Capture the cell that displays the provided text and extract its (X, Y) central coordinate. 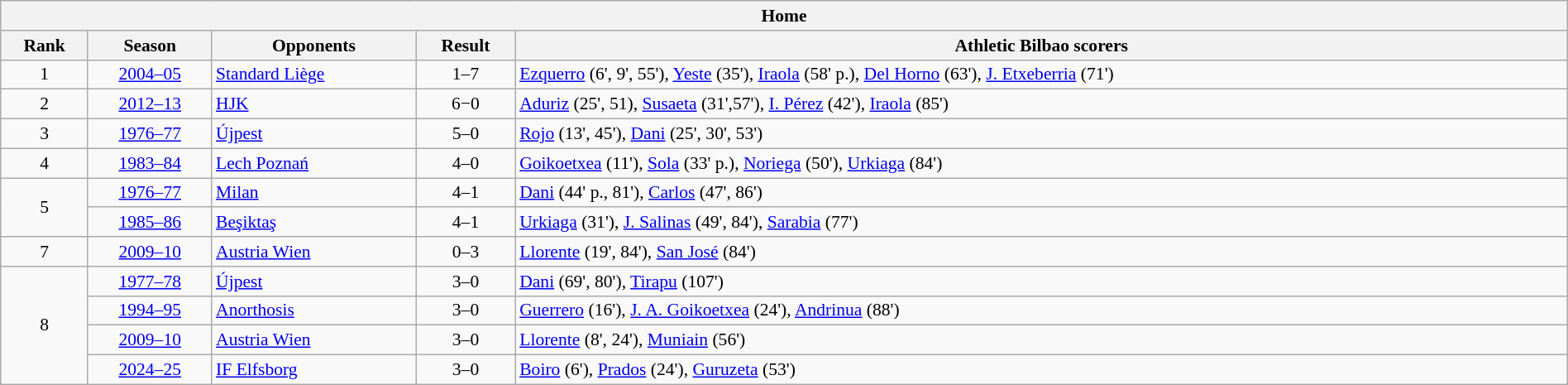
1977–78 (150, 282)
1983–84 (150, 163)
2004–05 (150, 75)
Llorente (19', 84'), San José (84') (1041, 252)
1–7 (466, 75)
0–3 (466, 252)
Lech Poznań (314, 163)
2024–25 (150, 370)
4 (45, 163)
Dani (69', 80'), Tirapu (107') (1041, 282)
Rank (45, 46)
Standard Liège (314, 75)
IF Elfsborg (314, 370)
Season (150, 46)
Milan (314, 193)
Aduriz (25', 51), Susaeta (31',57'), I. Pérez (42'), Iraola (85') (1041, 104)
6−0 (466, 104)
Ezquerro (6', 9', 55'), Yeste (35'), Iraola (58' p.), Del Horno (63'), J. Etxeberria (71') (1041, 75)
2 (45, 104)
Dani (44' p., 81'), Carlos (47', 86') (1041, 193)
Athletic Bilbao scorers (1041, 46)
Beşiktaş (314, 223)
5–0 (466, 134)
Guerrero (16'), J. A. Goikoetxea (24'), Andrinua (88') (1041, 310)
Boiro (6'), Prados (24'), Guruzeta (53') (1041, 370)
8 (45, 325)
Goikoetxea (11'), Sola (33' p.), Noriega (50'), Urkiaga (84') (1041, 163)
1985–86 (150, 223)
Home (784, 16)
7 (45, 252)
4–0 (466, 163)
HJK (314, 104)
Rojo (13', 45'), Dani (25', 30', 53') (1041, 134)
Llorente (8', 24'), Muniain (56') (1041, 340)
Result (466, 46)
2012–13 (150, 104)
1 (45, 75)
1994–95 (150, 310)
Urkiaga (31'), J. Salinas (49', 84'), Sarabia (77') (1041, 223)
Opponents (314, 46)
Anorthosis (314, 310)
3 (45, 134)
5 (45, 207)
